Extract the (x, y) coordinate from the center of the cell holding the provided text.  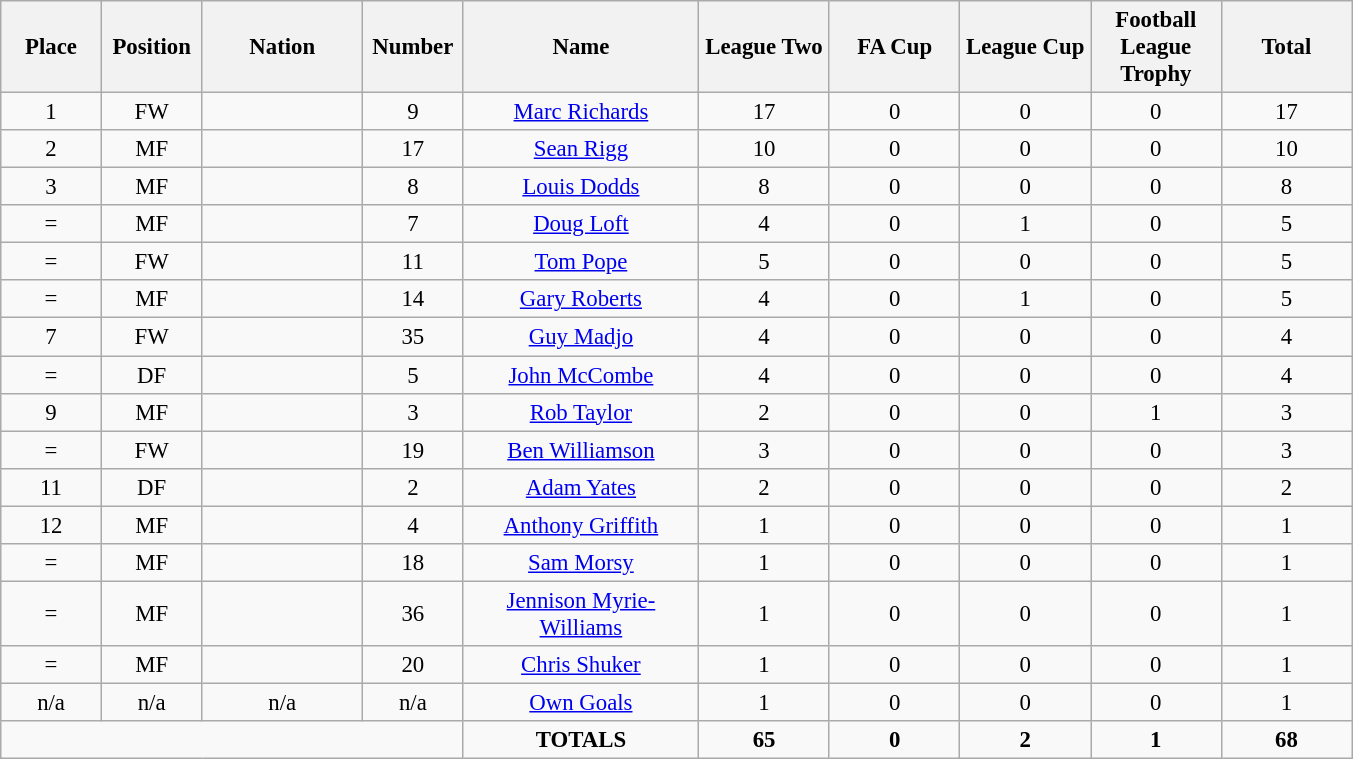
20 (414, 665)
League Cup (1026, 47)
Place (52, 47)
Guy Madjo (581, 337)
Sean Rigg (581, 149)
TOTALS (581, 740)
Doug Loft (581, 224)
Adam Yates (581, 487)
FA Cup (894, 47)
Chris Shuker (581, 665)
Marc Richards (581, 112)
68 (1286, 740)
Jennison Myrie-Williams (581, 614)
Sam Morsy (581, 563)
League Two (764, 47)
Gary Roberts (581, 299)
Rob Taylor (581, 412)
Ben Williamson (581, 450)
Number (414, 47)
Nation (282, 47)
19 (414, 450)
Tom Pope (581, 262)
12 (52, 525)
65 (764, 740)
Anthony Griffith (581, 525)
14 (414, 299)
36 (414, 614)
Total (1286, 47)
18 (414, 563)
Louis Dodds (581, 187)
35 (414, 337)
Football League Trophy (1156, 47)
Own Goals (581, 702)
Name (581, 47)
John McCombe (581, 375)
Position (152, 47)
